Search for the cell housing the specified text and yield its [X, Y] center coordinate. 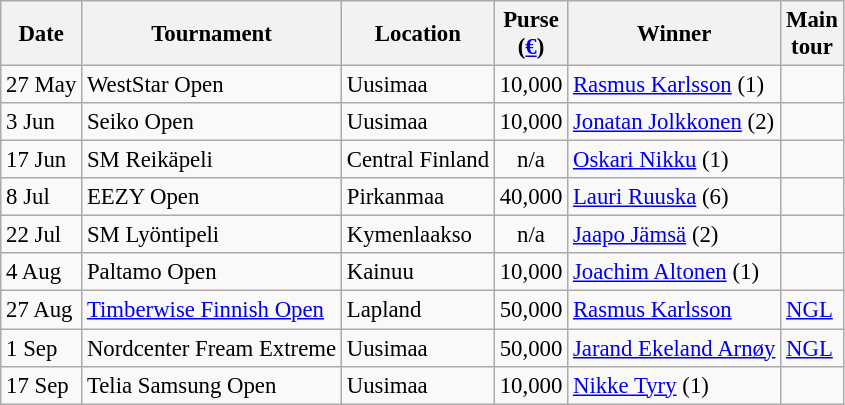
Date [42, 34]
Lauri Ruuska (6) [674, 197]
8 Jul [42, 197]
Jonatan Jolkkonen (2) [674, 122]
1 Sep [42, 348]
Winner [674, 34]
Lapland [418, 310]
Location [418, 34]
Kainuu [418, 273]
Nordcenter Fream Extreme [212, 348]
Paltamo Open [212, 273]
Rasmus Karlsson (1) [674, 85]
Joachim Altonen (1) [674, 273]
EEZY Open [212, 197]
Central Finland [418, 160]
Timberwise Finnish Open [212, 310]
27 Aug [42, 310]
4 Aug [42, 273]
17 Sep [42, 385]
Rasmus Karlsson [674, 310]
40,000 [530, 197]
3 Jun [42, 122]
Jaapo Jämsä (2) [674, 235]
Jarand Ekeland Arnøy [674, 348]
SM Lyöntipeli [212, 235]
Pirkanmaa [418, 197]
17 Jun [42, 160]
Kymenlaakso [418, 235]
Telia Samsung Open [212, 385]
22 Jul [42, 235]
Nikke Tyry (1) [674, 385]
Maintour [812, 34]
27 May [42, 85]
SM Reikäpeli [212, 160]
Seiko Open [212, 122]
Oskari Nikku (1) [674, 160]
Purse(€) [530, 34]
WestStar Open [212, 85]
Tournament [212, 34]
